Return the [x, y] coordinate for the center point of the cell that contains the specified text.  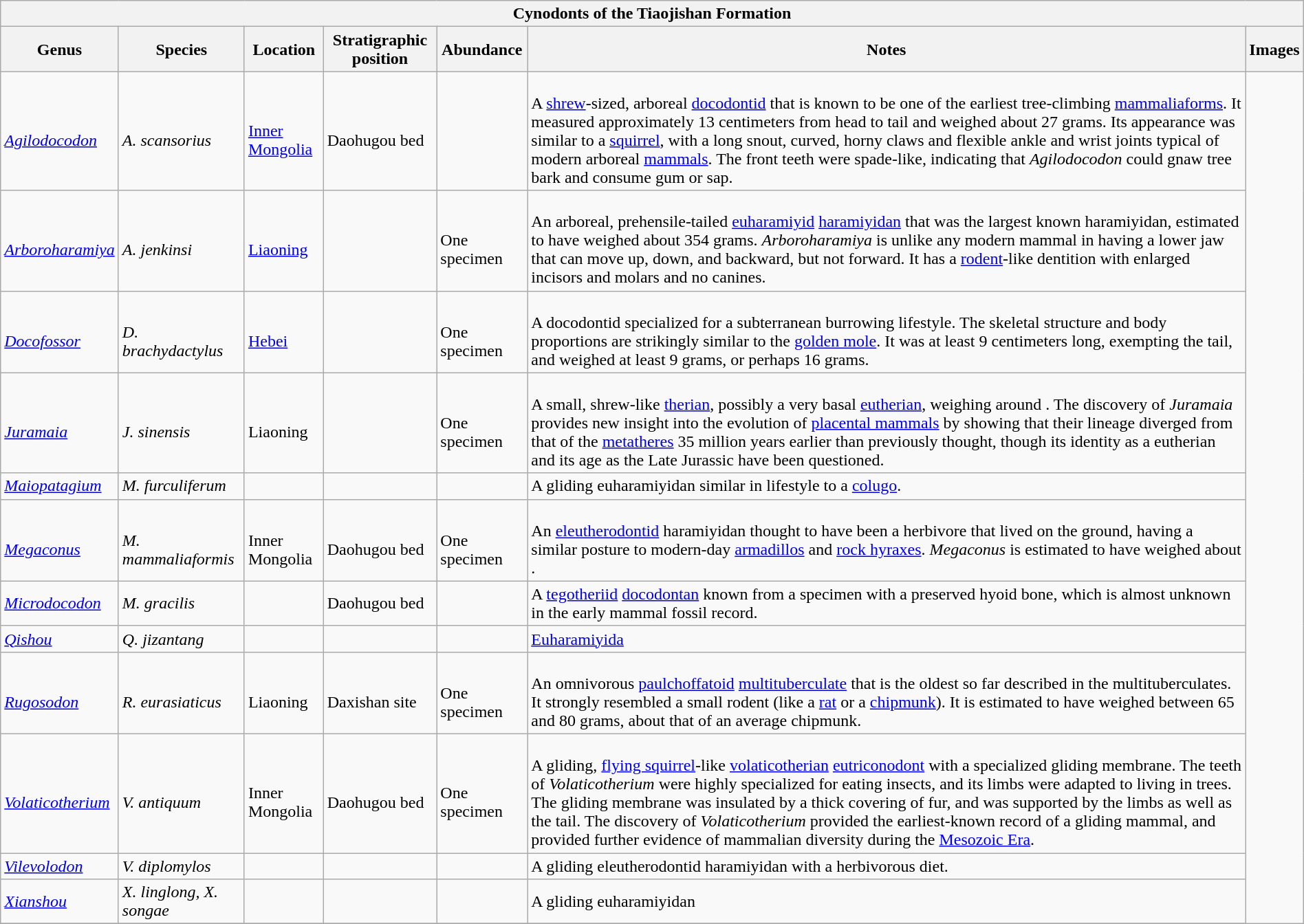
Euharamiyida [887, 639]
Images [1274, 49]
V. diplomylos [182, 866]
Qishou [60, 639]
Vilevolodon [60, 866]
A gliding eleutherodontid haramiyidan with a herbivorous diet. [887, 866]
Abundance [482, 49]
Volaticotherium [60, 793]
A gliding euharamiyidan [887, 902]
A gliding euharamiyidan similar in lifestyle to a colugo. [887, 486]
Arboroharamiya [60, 241]
Daxishan site [380, 693]
Location [283, 49]
M. furculiferum [182, 486]
D. brachydactylus [182, 331]
A. scansorius [182, 131]
Rugosodon [60, 693]
R. eurasiaticus [182, 693]
J. sinensis [182, 423]
Genus [60, 49]
M. mammaliaformis [182, 540]
X. linglong, X. songae [182, 902]
A. jenkinsi [182, 241]
Notes [887, 49]
Stratigraphic position [380, 49]
Agilodocodon [60, 131]
Microdocodon [60, 604]
Megaconus [60, 540]
Maiopatagium [60, 486]
Q. jizantang [182, 639]
A tegotheriid docodontan known from a specimen with a preserved hyoid bone, which is almost unknown in the early mammal fossil record. [887, 604]
V. antiquum [182, 793]
Xianshou [60, 902]
Species [182, 49]
Docofossor [60, 331]
Juramaia [60, 423]
M. gracilis [182, 604]
Hebei [283, 331]
Cynodonts of the Tiaojishan Formation [652, 14]
